Return (x, y) of the center of cell containing provided text 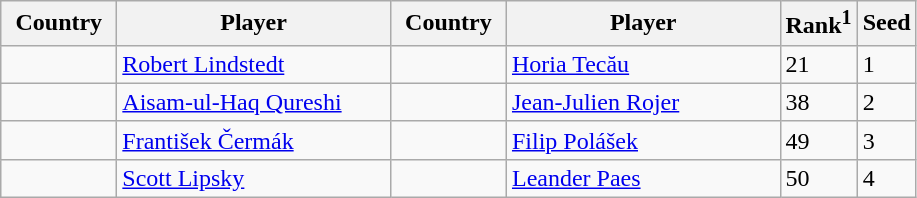
Robert Lindstedt (254, 64)
Jean-Julien Rojer (643, 102)
21 (818, 64)
Seed (886, 24)
Rank1 (818, 24)
1 (886, 64)
Horia Tecău (643, 64)
Scott Lipsky (254, 178)
3 (886, 140)
4 (886, 178)
38 (818, 102)
2 (886, 102)
Filip Polášek (643, 140)
Aisam-ul-Haq Qureshi (254, 102)
Leander Paes (643, 178)
49 (818, 140)
František Čermák (254, 140)
50 (818, 178)
